Search for the cell housing the specified text and yield its (x, y) center coordinate. 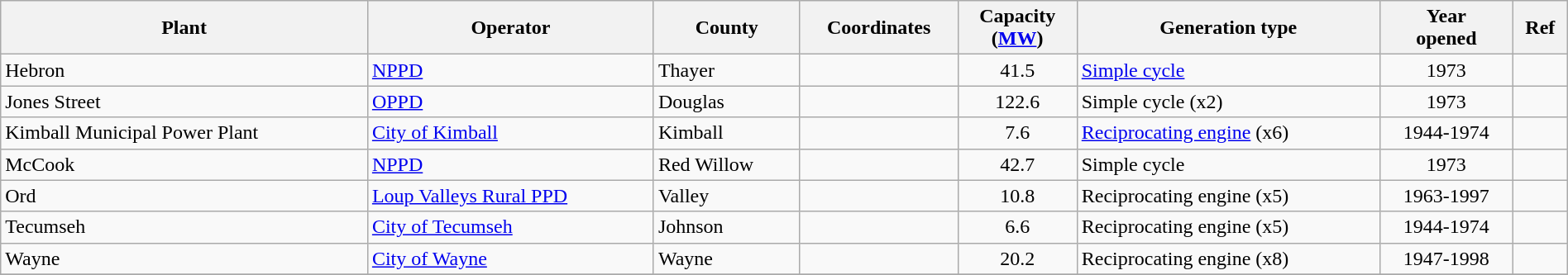
41.5 (1017, 70)
Simple cycle (x2) (1228, 102)
Reciprocating engine (x6) (1228, 133)
City of Tecumseh (510, 227)
Valley (726, 196)
Tecumseh (184, 227)
Operator (510, 28)
Loup Valleys Rural PPD (510, 196)
Jones Street (184, 102)
Ref (1540, 28)
OPPD (510, 102)
McCook (184, 164)
City of Kimball (510, 133)
Thayer (726, 70)
Douglas (726, 102)
Hebron (184, 70)
10.8 (1017, 196)
Yearopened (1446, 28)
Red Willow (726, 164)
Reciprocating engine (x8) (1228, 258)
Generation type (1228, 28)
Ord (184, 196)
1963-1997 (1446, 196)
7.6 (1017, 133)
City of Wayne (510, 258)
Plant (184, 28)
Coordinates (878, 28)
Kimball Municipal Power Plant (184, 133)
County (726, 28)
1947-1998 (1446, 258)
122.6 (1017, 102)
42.7 (1017, 164)
20.2 (1017, 258)
Capacity(MW) (1017, 28)
Kimball (726, 133)
Johnson (726, 227)
6.6 (1017, 227)
